Return (X, Y) of the center of cell containing provided text 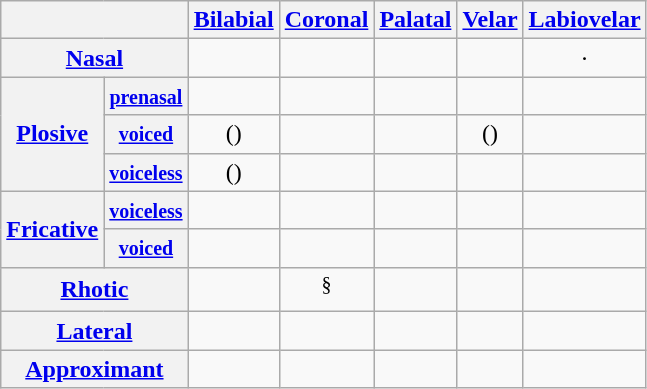
§ (326, 290)
Lateral (94, 331)
Plosive (52, 134)
prenasal (146, 96)
Palatal (416, 20)
Approximant (94, 369)
Fricative (52, 229)
Rhotic (94, 290)
· (584, 58)
Velar (490, 20)
Labiovelar (584, 20)
Coronal (326, 20)
Nasal (94, 58)
Bilabial (234, 20)
